Locate the cell with the specified text and output its [x, y] center coordinate. 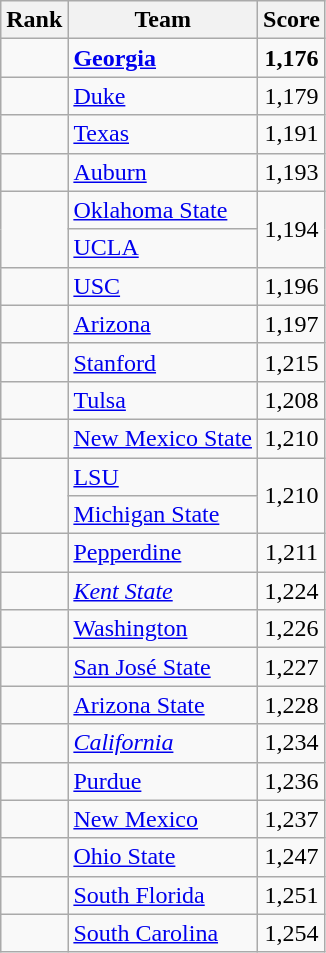
1,247 [292, 857]
Stanford [163, 362]
1,227 [292, 667]
Georgia [163, 58]
Texas [163, 134]
Purdue [163, 781]
Michigan State [163, 515]
Arizona State [163, 705]
1,197 [292, 324]
1,194 [292, 229]
San José State [163, 667]
1,215 [292, 362]
1,251 [292, 895]
1,237 [292, 819]
New Mexico [163, 819]
1,179 [292, 96]
UCLA [163, 248]
LSU [163, 477]
South Florida [163, 895]
Tulsa [163, 400]
New Mexico State [163, 438]
1,208 [292, 400]
Rank [34, 20]
Arizona [163, 324]
Score [292, 20]
1,211 [292, 553]
Kent State [163, 591]
1,234 [292, 743]
1,191 [292, 134]
Oklahoma State [163, 210]
1,193 [292, 172]
Ohio State [163, 857]
1,226 [292, 629]
USC [163, 286]
Team [163, 20]
Pepperdine [163, 553]
South Carolina [163, 933]
1,236 [292, 781]
1,254 [292, 933]
Duke [163, 96]
Auburn [163, 172]
California [163, 743]
1,196 [292, 286]
1,224 [292, 591]
Washington [163, 629]
1,176 [292, 58]
1,228 [292, 705]
